Determine the (x, y) coordinate at the center of the cell enclosing the given text.  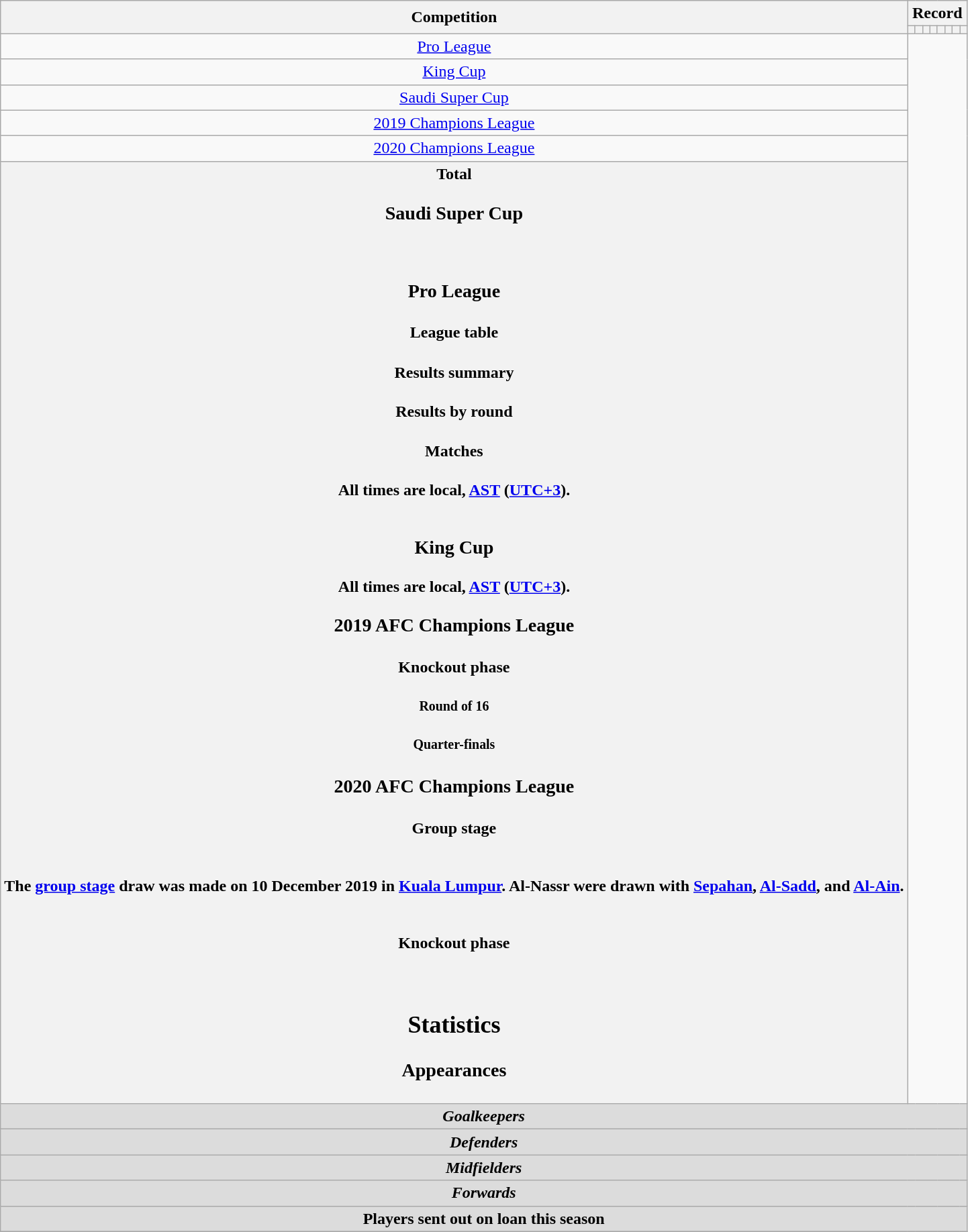
Saudi Super Cup (454, 97)
Defenders (484, 1142)
Players sent out on loan this season (484, 1219)
Forwards (484, 1193)
Competition (454, 17)
King Cup (454, 72)
Record (937, 13)
2019 Champions League (454, 123)
Goalkeepers (484, 1117)
Midfielders (484, 1168)
Pro League (454, 46)
2020 Champions League (454, 148)
